Locate the cell with the specified text and output its (X, Y) center coordinate. 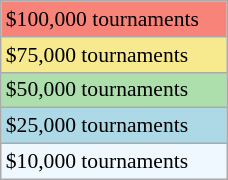
$10,000 tournaments (114, 162)
$25,000 tournaments (114, 126)
$100,000 tournaments (114, 19)
$75,000 tournaments (114, 55)
$50,000 tournaments (114, 90)
